Output the [x, y] coordinate of the center of the cell containing the given text.  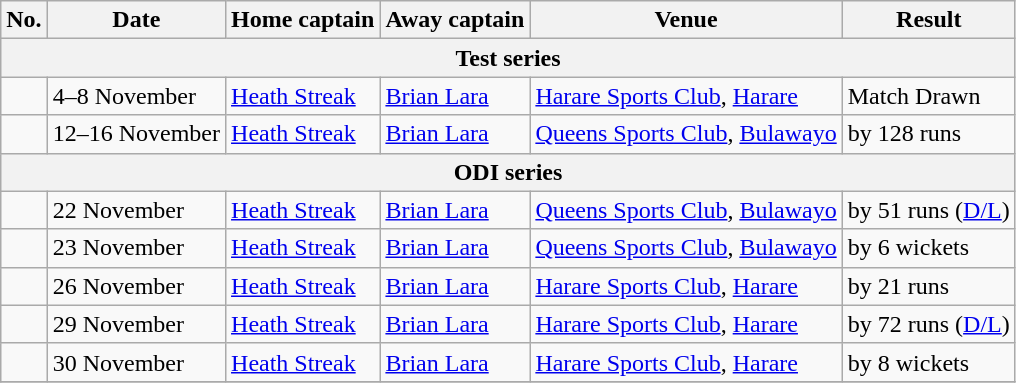
Home captain [303, 20]
12–16 November [136, 134]
23 November [136, 248]
29 November [136, 324]
4–8 November [136, 96]
Date [136, 20]
Result [928, 20]
No. [24, 20]
by 21 runs [928, 286]
ODI series [508, 172]
Venue [686, 20]
by 6 wickets [928, 248]
Match Drawn [928, 96]
26 November [136, 286]
by 51 runs (D/L) [928, 210]
by 72 runs (D/L) [928, 324]
Away captain [455, 20]
30 November [136, 362]
by 128 runs [928, 134]
Test series [508, 58]
22 November [136, 210]
by 8 wickets [928, 362]
